Return (X, Y) of the center of cell containing provided text 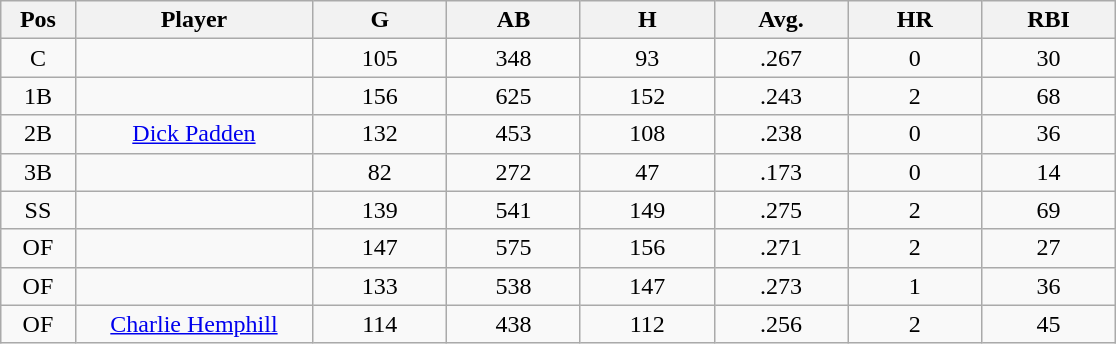
105 (380, 58)
Pos (38, 20)
.271 (781, 248)
438 (514, 324)
348 (514, 58)
.275 (781, 210)
453 (514, 134)
108 (647, 134)
45 (1049, 324)
Avg. (781, 20)
69 (1049, 210)
.256 (781, 324)
68 (1049, 96)
HR (915, 20)
14 (1049, 172)
Charlie Hemphill (194, 324)
RBI (1049, 20)
272 (514, 172)
47 (647, 172)
2B (38, 134)
.238 (781, 134)
149 (647, 210)
541 (514, 210)
1B (38, 96)
625 (514, 96)
SS (38, 210)
3B (38, 172)
Player (194, 20)
1 (915, 286)
.173 (781, 172)
.273 (781, 286)
82 (380, 172)
139 (380, 210)
538 (514, 286)
.267 (781, 58)
132 (380, 134)
C (38, 58)
30 (1049, 58)
.243 (781, 96)
152 (647, 96)
133 (380, 286)
93 (647, 58)
112 (647, 324)
114 (380, 324)
Dick Padden (194, 134)
H (647, 20)
G (380, 20)
27 (1049, 248)
575 (514, 248)
AB (514, 20)
